Extract the [X, Y] coordinate from the center of the cell holding the provided text.  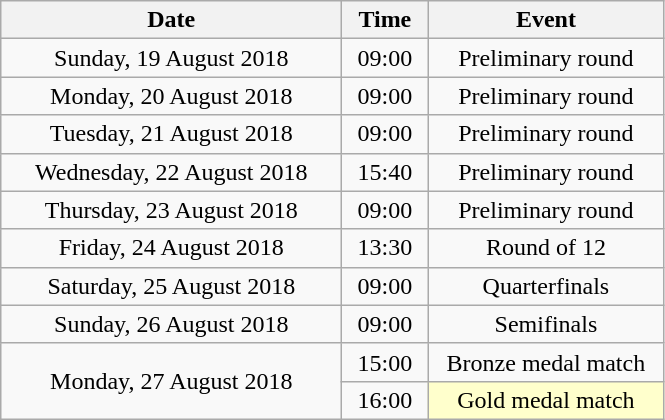
Thursday, 23 August 2018 [172, 210]
Saturday, 25 August 2018 [172, 286]
15:40 [385, 172]
Friday, 24 August 2018 [172, 248]
Monday, 20 August 2018 [172, 96]
Bronze medal match [546, 362]
Time [385, 20]
16:00 [385, 400]
13:30 [385, 248]
15:00 [385, 362]
Round of 12 [546, 248]
Tuesday, 21 August 2018 [172, 134]
Monday, 27 August 2018 [172, 381]
Quarterfinals [546, 286]
Semifinals [546, 324]
Sunday, 26 August 2018 [172, 324]
Wednesday, 22 August 2018 [172, 172]
Event [546, 20]
Date [172, 20]
Gold medal match [546, 400]
Sunday, 19 August 2018 [172, 58]
